Return the [X, Y] coordinate for the center point of the cell that contains the specified text.  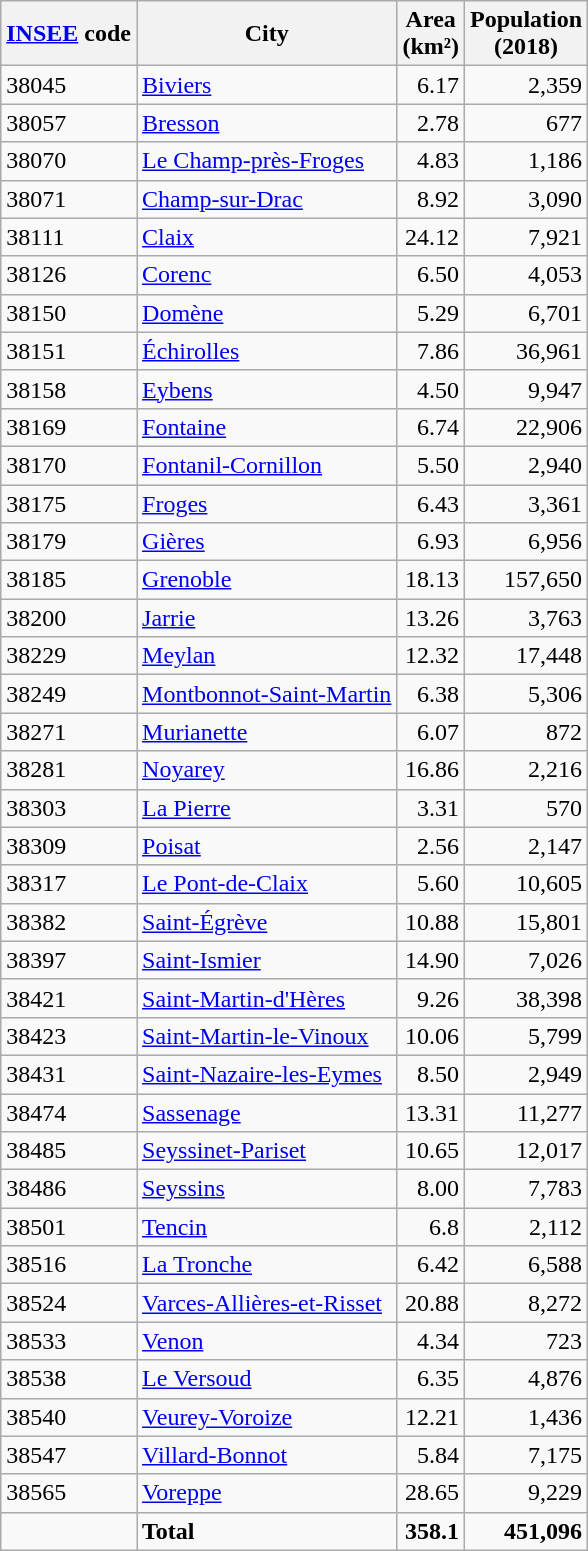
3,361 [526, 503]
Area(km²) [431, 34]
Seyssinet-Pariset [267, 1151]
36,961 [526, 351]
6.07 [431, 732]
Corenc [267, 275]
Fontanil-Cornillon [267, 465]
9,947 [526, 389]
Total [267, 1531]
16.86 [431, 770]
4.34 [431, 1341]
6,588 [526, 1265]
6.38 [431, 694]
Fontaine [267, 427]
570 [526, 808]
22,906 [526, 427]
8.92 [431, 199]
38565 [69, 1493]
38229 [69, 656]
38170 [69, 465]
17,448 [526, 656]
38150 [69, 313]
Saint-Égrève [267, 922]
38382 [69, 922]
Le Champ-près-Froges [267, 161]
38547 [69, 1455]
7,026 [526, 960]
6.50 [431, 275]
12.32 [431, 656]
10.06 [431, 1036]
Gières [267, 542]
Venon [267, 1341]
7,175 [526, 1455]
5.29 [431, 313]
12.21 [431, 1417]
Sassenage [267, 1113]
38057 [69, 123]
38309 [69, 846]
28.65 [431, 1493]
Saint-Ismier [267, 960]
9,229 [526, 1493]
38249 [69, 694]
38431 [69, 1074]
9.26 [431, 998]
Saint-Martin-le-Vinoux [267, 1036]
2,216 [526, 770]
Varces-Allières-et-Risset [267, 1303]
10.65 [431, 1151]
7,783 [526, 1189]
38423 [69, 1036]
38200 [69, 618]
7,921 [526, 237]
Le Pont-de-Claix [267, 884]
38317 [69, 884]
6.43 [431, 503]
6.35 [431, 1379]
3.31 [431, 808]
38281 [69, 770]
6.74 [431, 427]
14.90 [431, 960]
La Pierre [267, 808]
5,799 [526, 1036]
38486 [69, 1189]
723 [526, 1341]
Veurey-Voroize [267, 1417]
INSEE code [69, 34]
38179 [69, 542]
Domène [267, 313]
2,112 [526, 1227]
Noyarey [267, 770]
Claix [267, 237]
City [267, 34]
Biviers [267, 85]
13.31 [431, 1113]
2,359 [526, 85]
Saint-Martin-d'Hères [267, 998]
Montbonnot-Saint-Martin [267, 694]
Population(2018) [526, 34]
Voreppe [267, 1493]
4,053 [526, 275]
Échirolles [267, 351]
18.13 [431, 580]
2,940 [526, 465]
Meylan [267, 656]
2,949 [526, 1074]
3,763 [526, 618]
10.88 [431, 922]
38071 [69, 199]
5.60 [431, 884]
38271 [69, 732]
38151 [69, 351]
6.17 [431, 85]
20.88 [431, 1303]
451,096 [526, 1531]
Tencin [267, 1227]
6.8 [431, 1227]
1,436 [526, 1417]
Saint-Nazaire-les-Eymes [267, 1074]
6.42 [431, 1265]
13.26 [431, 618]
Jarrie [267, 618]
38111 [69, 237]
38540 [69, 1417]
38538 [69, 1379]
2.78 [431, 123]
Villard-Bonnot [267, 1455]
38175 [69, 503]
38126 [69, 275]
677 [526, 123]
7.86 [431, 351]
4.50 [431, 389]
15,801 [526, 922]
38516 [69, 1265]
Murianette [267, 732]
Champ-sur-Drac [267, 199]
3,090 [526, 199]
6,701 [526, 313]
12,017 [526, 1151]
10,605 [526, 884]
Grenoble [267, 580]
38158 [69, 389]
2,147 [526, 846]
38421 [69, 998]
6.93 [431, 542]
38,398 [526, 998]
8,272 [526, 1303]
38501 [69, 1227]
38485 [69, 1151]
8.50 [431, 1074]
4,876 [526, 1379]
1,186 [526, 161]
2.56 [431, 846]
872 [526, 732]
38070 [69, 161]
24.12 [431, 237]
38169 [69, 427]
La Tronche [267, 1265]
38524 [69, 1303]
11,277 [526, 1113]
6,956 [526, 542]
157,650 [526, 580]
Eybens [267, 389]
38474 [69, 1113]
Poisat [267, 846]
38303 [69, 808]
38045 [69, 85]
4.83 [431, 161]
5.84 [431, 1455]
38185 [69, 580]
38397 [69, 960]
Seyssins [267, 1189]
38533 [69, 1341]
8.00 [431, 1189]
Le Versoud [267, 1379]
5.50 [431, 465]
Bresson [267, 123]
Froges [267, 503]
5,306 [526, 694]
358.1 [431, 1531]
